Output the [X, Y] coordinate of the center of the cell containing the given text.  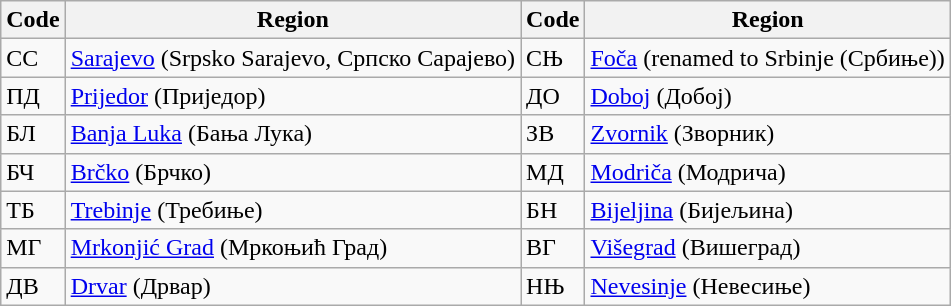
Sarajevo (Srpsko Sarajevo, Српско Сарајево) [292, 58]
Drvar (Дрвар) [292, 286]
НЊ [553, 286]
МД [553, 172]
ДО [553, 96]
Modriča (Модрича) [768, 172]
Mrkonjić Grad (Мркоњић Град) [292, 248]
Višegrad (Вишеград) [768, 248]
СС [33, 58]
Banja Luka (Бања Лука) [292, 134]
Doboj (Добој) [768, 96]
Bijeljina (Бијељина) [768, 210]
Nevesinje (Невесиње) [768, 286]
БН [553, 210]
Zvornik (Зворник) [768, 134]
СЊ [553, 58]
Foča (renamed to Srbinje (Србиње)) [768, 58]
ЗВ [553, 134]
ПД [33, 96]
ДВ [33, 286]
Prijedor (Приједор) [292, 96]
БЧ [33, 172]
МГ [33, 248]
ТБ [33, 210]
Trebinje (Требиње) [292, 210]
ВГ [553, 248]
БЛ [33, 134]
Brčko (Брчко) [292, 172]
